Return the (x, y) coordinate for the center point of the cell that contains the specified text.  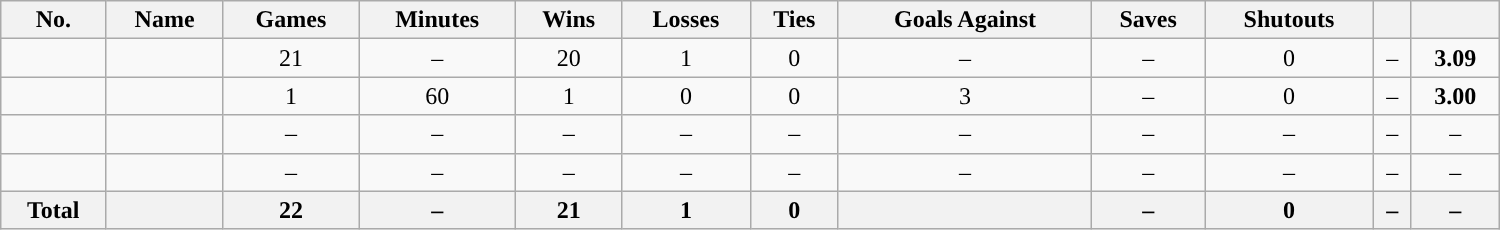
20 (569, 58)
3.09 (1455, 58)
3 (964, 96)
Total (54, 210)
Shutouts (1289, 20)
3.00 (1455, 96)
No. (54, 20)
Wins (569, 20)
22 (290, 210)
60 (438, 96)
Saves (1148, 20)
Name (165, 20)
Ties (794, 20)
Goals Against (964, 20)
Losses (686, 20)
Minutes (438, 20)
Games (290, 20)
